Provide the [X, Y] coordinate of the cell's center where the given text is located.  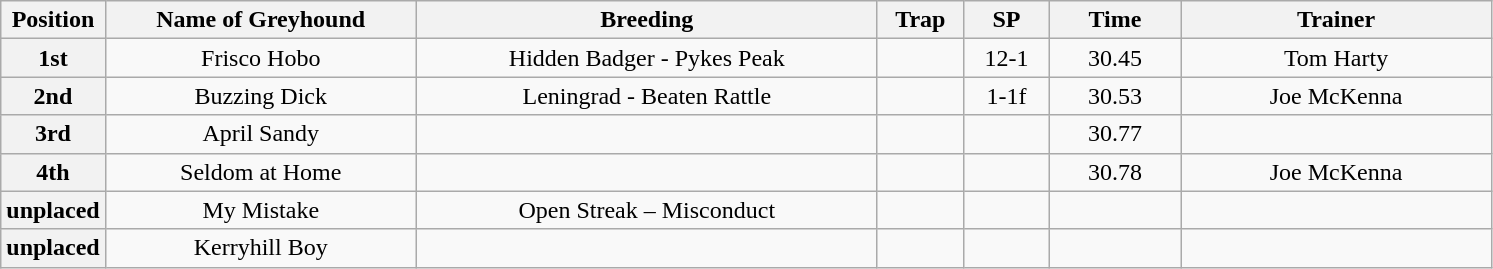
Open Streak – Misconduct [646, 210]
3rd [53, 134]
SP [1006, 20]
Name of Greyhound [260, 20]
1-1f [1006, 96]
April Sandy [260, 134]
Buzzing Dick [260, 96]
Seldom at Home [260, 172]
Time [1114, 20]
30.45 [1114, 58]
Tom Harty [1336, 58]
4th [53, 172]
30.77 [1114, 134]
1st [53, 58]
Trainer [1336, 20]
30.53 [1114, 96]
12-1 [1006, 58]
Hidden Badger - Pykes Peak [646, 58]
Trap [920, 20]
Breeding [646, 20]
Kerryhill Boy [260, 248]
Position [53, 20]
2nd [53, 96]
30.78 [1114, 172]
Frisco Hobo [260, 58]
My Mistake [260, 210]
Leningrad - Beaten Rattle [646, 96]
